Capture the cell that displays the provided text and extract its (x, y) central coordinate. 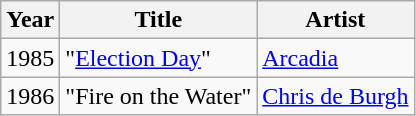
Artist (336, 20)
Year (30, 20)
"Fire on the Water" (158, 96)
Chris de Burgh (336, 96)
1985 (30, 58)
1986 (30, 96)
"Election Day" (158, 58)
Arcadia (336, 58)
Title (158, 20)
